Return (x, y) of the center of cell containing provided text 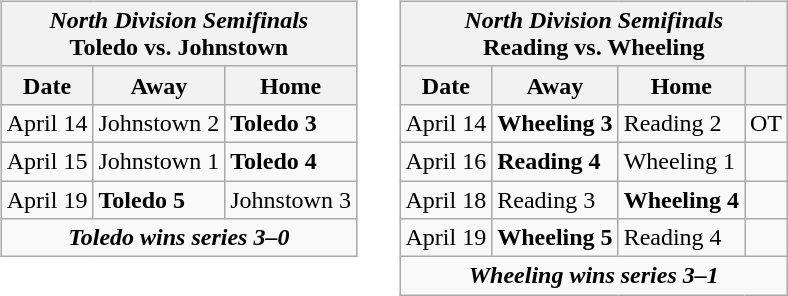
North Division Semifinals Reading vs. Wheeling (594, 34)
Wheeling 3 (555, 123)
Johnstown 1 (159, 161)
North Division Semifinals Toledo vs. Johnstown (178, 34)
Toledo wins series 3–0 (178, 238)
Johnstown 3 (291, 199)
Toledo 3 (291, 123)
Wheeling 5 (555, 238)
Toledo 4 (291, 161)
Johnstown 2 (159, 123)
Reading 2 (681, 123)
Toledo 5 (159, 199)
Wheeling wins series 3–1 (594, 276)
April 15 (47, 161)
OT (766, 123)
Reading 3 (555, 199)
Wheeling 1 (681, 161)
Wheeling 4 (681, 199)
April 18 (446, 199)
April 16 (446, 161)
